Pinpoint the cell where the given text exists, returning its (X, Y) midpoint coordinate. 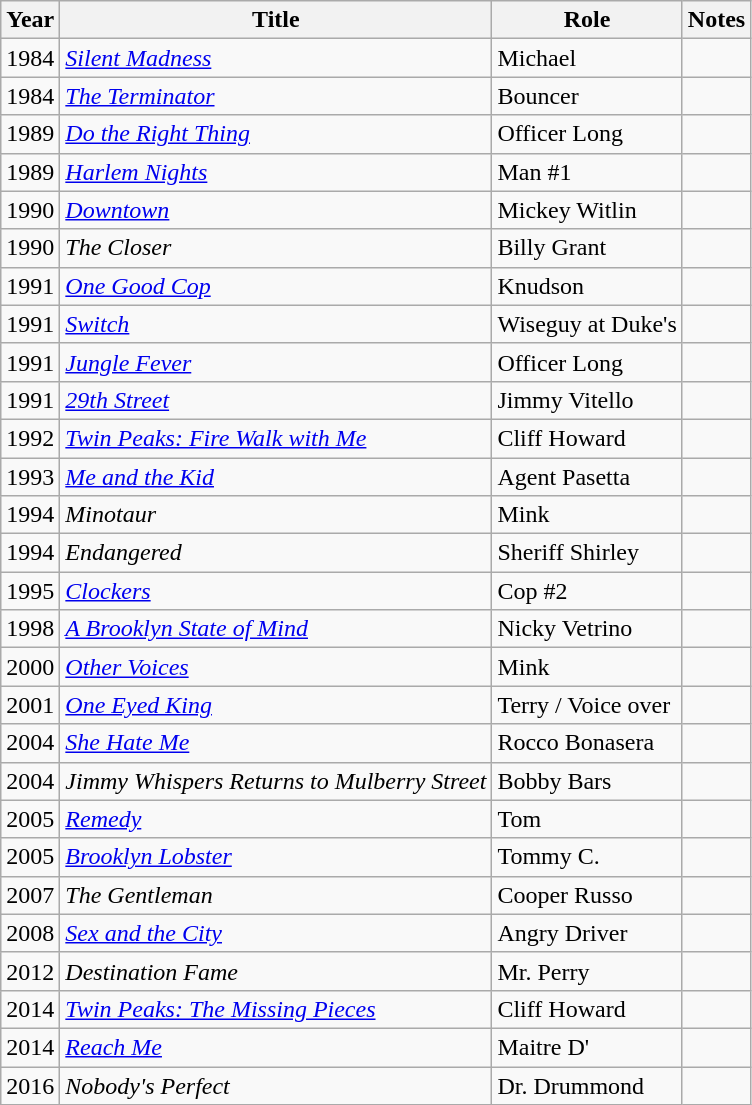
One Good Cop (276, 286)
Notes (716, 20)
Remedy (276, 819)
Mr. Perry (587, 971)
Do the Right Thing (276, 134)
Minotaur (276, 515)
Twin Peaks: Fire Walk with Me (276, 438)
Jimmy Vitello (587, 400)
Dr. Drummond (587, 1085)
Reach Me (276, 1047)
Endangered (276, 553)
Billy Grant (587, 248)
2016 (30, 1085)
Twin Peaks: The Missing Pieces (276, 1009)
1993 (30, 477)
A Brooklyn State of Mind (276, 629)
Brooklyn Lobster (276, 857)
Clockers (276, 591)
2012 (30, 971)
Destination Fame (276, 971)
1992 (30, 438)
Cop #2 (587, 591)
Year (30, 20)
Sheriff Shirley (587, 553)
Knudson (587, 286)
The Closer (276, 248)
Mickey Witlin (587, 210)
Bobby Bars (587, 781)
Agent Pasetta (587, 477)
Title (276, 20)
Wiseguy at Duke's (587, 324)
Rocco Bonasera (587, 743)
2000 (30, 667)
Nicky Vetrino (587, 629)
The Gentleman (276, 895)
Other Voices (276, 667)
Sex and the City (276, 933)
Maitre D' (587, 1047)
Tom (587, 819)
One Eyed King (276, 705)
2001 (30, 705)
The Terminator (276, 96)
Harlem Nights (276, 172)
She Hate Me (276, 743)
1995 (30, 591)
Switch (276, 324)
29th Street (276, 400)
Michael (587, 58)
1998 (30, 629)
2007 (30, 895)
Angry Driver (587, 933)
Cooper Russo (587, 895)
Me and the Kid (276, 477)
Bouncer (587, 96)
Man #1 (587, 172)
Downtown (276, 210)
Jungle Fever (276, 362)
2008 (30, 933)
Nobody's Perfect (276, 1085)
Jimmy Whispers Returns to Mulberry Street (276, 781)
Role (587, 20)
Terry / Voice over (587, 705)
Silent Madness (276, 58)
Tommy C. (587, 857)
